Output the (x, y) coordinate of the center of the cell containing the given text.  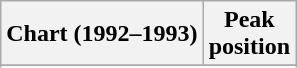
Chart (1992–1993) (102, 34)
Peakposition (249, 34)
